Return (X, Y) of the center of cell containing provided text 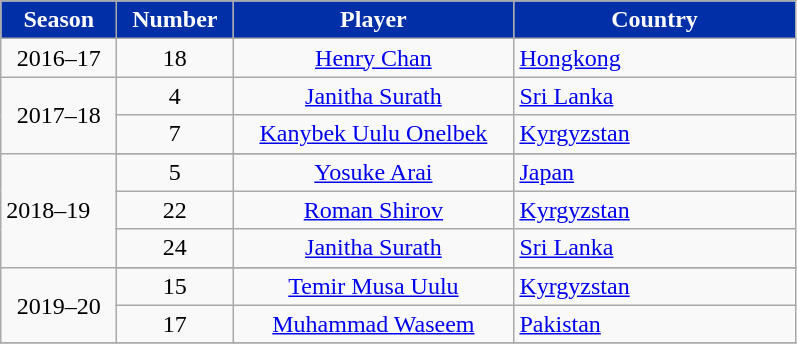
22 (175, 210)
Pakistan (654, 324)
Yosuke Arai (374, 172)
Roman Shirov (374, 210)
4 (175, 96)
7 (175, 134)
24 (175, 248)
Country (654, 20)
Hongkong (654, 58)
Temir Musa Uulu (374, 286)
18 (175, 58)
2016–17 (59, 58)
5 (175, 172)
2019–20 (59, 305)
15 (175, 286)
Henry Chan (374, 58)
Japan (654, 172)
Season (59, 20)
2018–19 (59, 210)
Player (374, 20)
Kanybek Uulu Onelbek (374, 134)
Number (175, 20)
17 (175, 324)
Muhammad Waseem (374, 324)
2017–18 (59, 115)
